Find where the given text appears and provide that cell's center as [X, Y] coordinate. 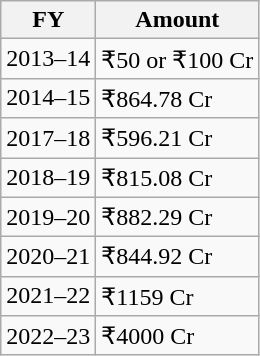
₹882.29 Cr [178, 217]
₹1159 Cr [178, 296]
FY [48, 20]
₹4000 Cr [178, 336]
₹596.21 Cr [178, 138]
Amount [178, 20]
₹50 or ₹100 Cr [178, 59]
2020–21 [48, 257]
₹844.92 Cr [178, 257]
2022–23 [48, 336]
2018–19 [48, 178]
₹864.78 Cr [178, 98]
₹815.08 Cr [178, 178]
2017–18 [48, 138]
2013–14 [48, 59]
2021–22 [48, 296]
2019–20 [48, 217]
2014–15 [48, 98]
